Detect which cell encompasses the target text, then output its (x, y) center coordinate. 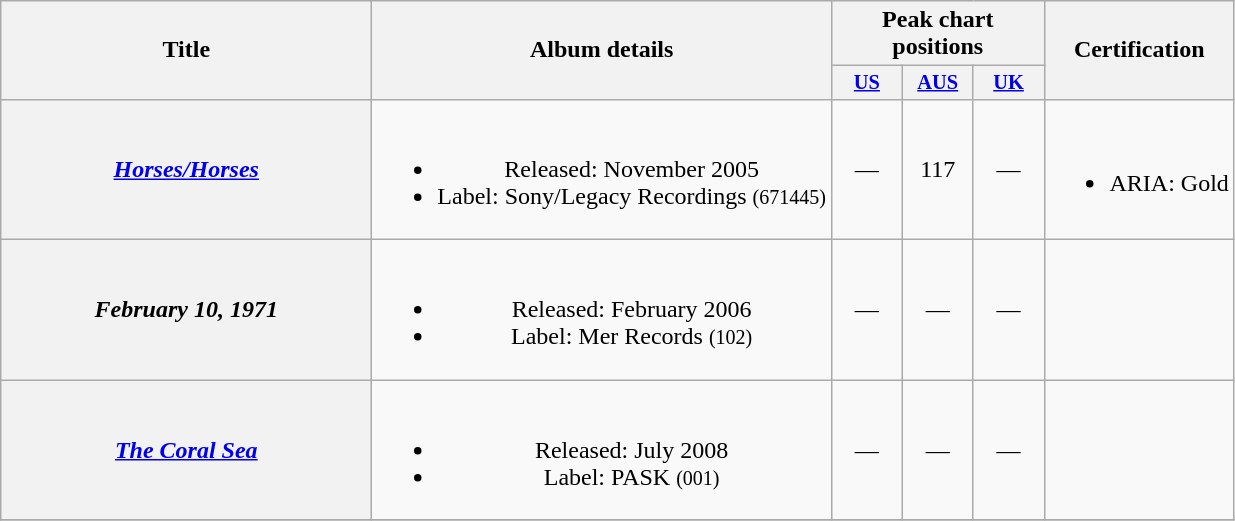
US (866, 83)
Title (186, 50)
Released: July 2008Label: PASK (001) (602, 450)
117 (938, 169)
ARIA: Gold (1139, 169)
Certification (1139, 50)
The Coral Sea (186, 450)
UK (1008, 83)
Peak chart positions (938, 34)
Released: February 2006Label: Mer Records (102) (602, 310)
Released: November 2005Label: Sony/Legacy Recordings (671445) (602, 169)
Horses/Horses (186, 169)
February 10, 1971 (186, 310)
Album details (602, 50)
AUS (938, 83)
